Scan for the cell matching the given text and deliver its (x, y) coordinate at center. 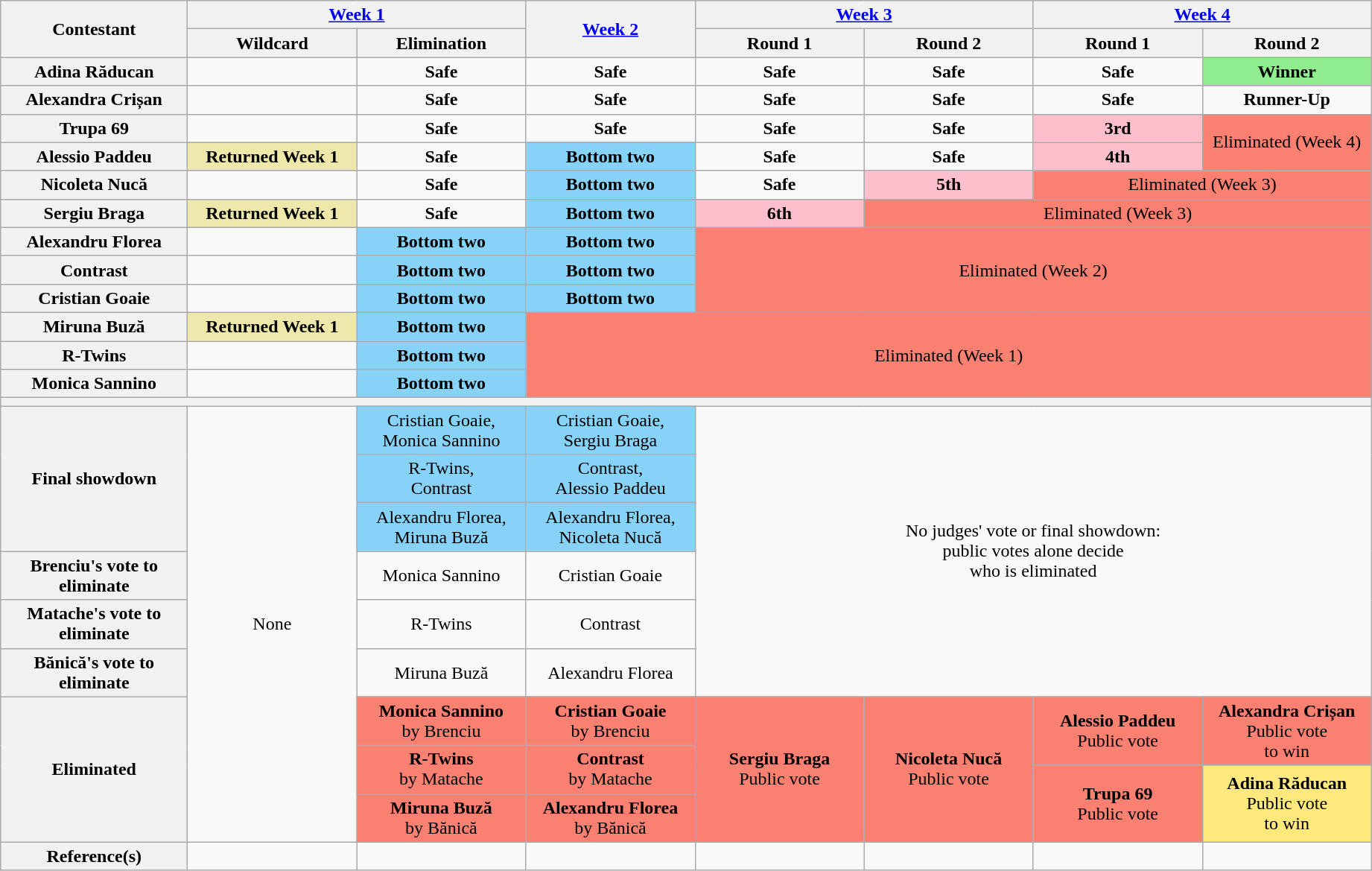
Week 3 (864, 15)
Week 2 (611, 29)
R-Twinsby Matache (441, 769)
Alexandru Florea, Miruna Buză (441, 528)
Eliminated (Week 4) (1287, 142)
None (273, 624)
Eliminated (Week 2) (1033, 270)
Adina Răducan Public voteto win (1287, 803)
Cristian Goaie, Monica Sannino (441, 431)
Alexandru Florea, Nicoleta Nucă (611, 528)
Final showdown (94, 478)
Nicoleta Nucă Public vote (949, 769)
Alexandra Crișan (94, 100)
Contestant (94, 29)
Contrastby Matache (611, 769)
Alexandru Floreaby Bănică (611, 818)
Contrast,Alessio Paddeu (611, 478)
Trupa 69Public vote (1117, 803)
No judges' vote or final showdown: public votes alone decide who is eliminated (1033, 551)
Reference(s) (94, 856)
Nicoleta Nucă (94, 185)
Miruna Buzăby Bănică (441, 818)
Adina Răducan (94, 72)
Alessio Paddeu (94, 156)
Bănică's vote to eliminate (94, 672)
Trupa 69 (94, 128)
5th (949, 185)
Runner-Up (1287, 100)
Sergiu Braga (94, 213)
6th (779, 213)
Monica Sannino by Brenciu (441, 721)
Alessio PaddeuPublic vote (1117, 731)
Eliminated (Week 1) (949, 355)
Winner (1287, 72)
Brenciu's vote to eliminate (94, 575)
Alexandra Crișan Public voteto win (1287, 731)
Elimination (441, 43)
R-Twins,Contrast (441, 478)
Matache's vote to eliminate (94, 624)
Eliminated (94, 769)
4th (1117, 156)
Wildcard (273, 43)
Week 1 (357, 15)
Cristian Goaie, Sergiu Braga (611, 431)
Week 4 (1202, 15)
Sergiu BragaPublic vote (779, 769)
Cristian Goaie by Brenciu (611, 721)
3rd (1117, 128)
